From the cell containing the given text, extract its center point as (x, y) coordinate. 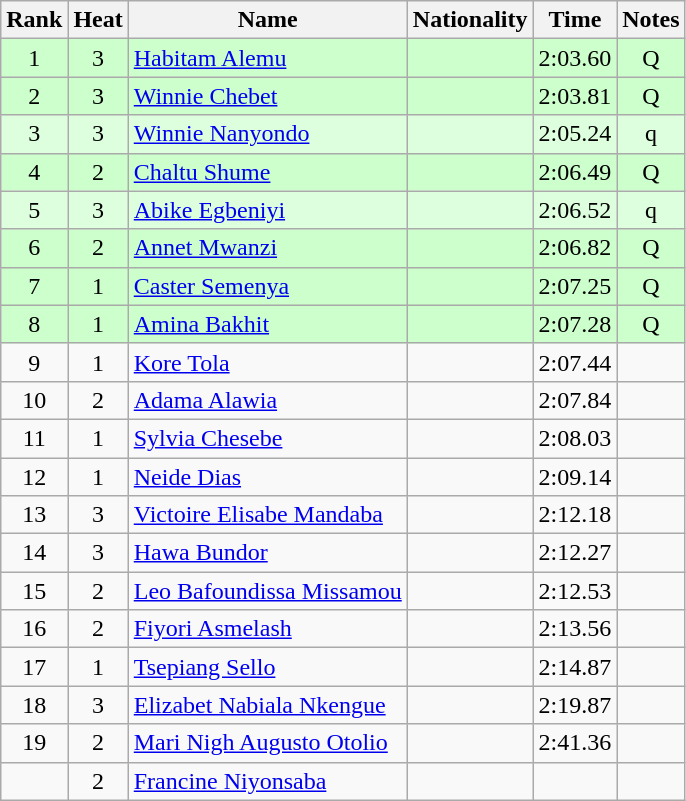
15 (34, 591)
4 (34, 172)
2:03.60 (575, 58)
2:07.28 (575, 324)
2:07.25 (575, 286)
14 (34, 553)
2:12.27 (575, 553)
2:07.84 (575, 400)
Chaltu Shume (268, 172)
Kore Tola (268, 362)
2:13.56 (575, 629)
2:12.18 (575, 515)
Tsepiang Sello (268, 667)
Abike Egbeniyi (268, 210)
2:09.14 (575, 477)
18 (34, 705)
9 (34, 362)
Heat (98, 20)
Time (575, 20)
7 (34, 286)
10 (34, 400)
Mari Nigh Augusto Otolio (268, 743)
Rank (34, 20)
Leo Bafoundissa Missamou (268, 591)
6 (34, 248)
2:03.81 (575, 96)
Caster Semenya (268, 286)
Neide Dias (268, 477)
2:08.03 (575, 438)
2:05.24 (575, 134)
Annet Mwanzi (268, 248)
Name (268, 20)
2:06.82 (575, 248)
Nationality (470, 20)
Adama Alawia (268, 400)
Winnie Chebet (268, 96)
17 (34, 667)
Amina Bakhit (268, 324)
2:06.52 (575, 210)
Francine Niyonsaba (268, 781)
11 (34, 438)
Hawa Bundor (268, 553)
Elizabet Nabiala Nkengue (268, 705)
16 (34, 629)
5 (34, 210)
2:19.87 (575, 705)
13 (34, 515)
8 (34, 324)
19 (34, 743)
2:12.53 (575, 591)
Victoire Elisabe Mandaba (268, 515)
2:41.36 (575, 743)
12 (34, 477)
Winnie Nanyondo (268, 134)
Notes (651, 20)
2:07.44 (575, 362)
2:14.87 (575, 667)
Fiyori Asmelash (268, 629)
Habitam Alemu (268, 58)
2:06.49 (575, 172)
Sylvia Chesebe (268, 438)
